Find where the given text appears and provide that cell's center as (X, Y) coordinate. 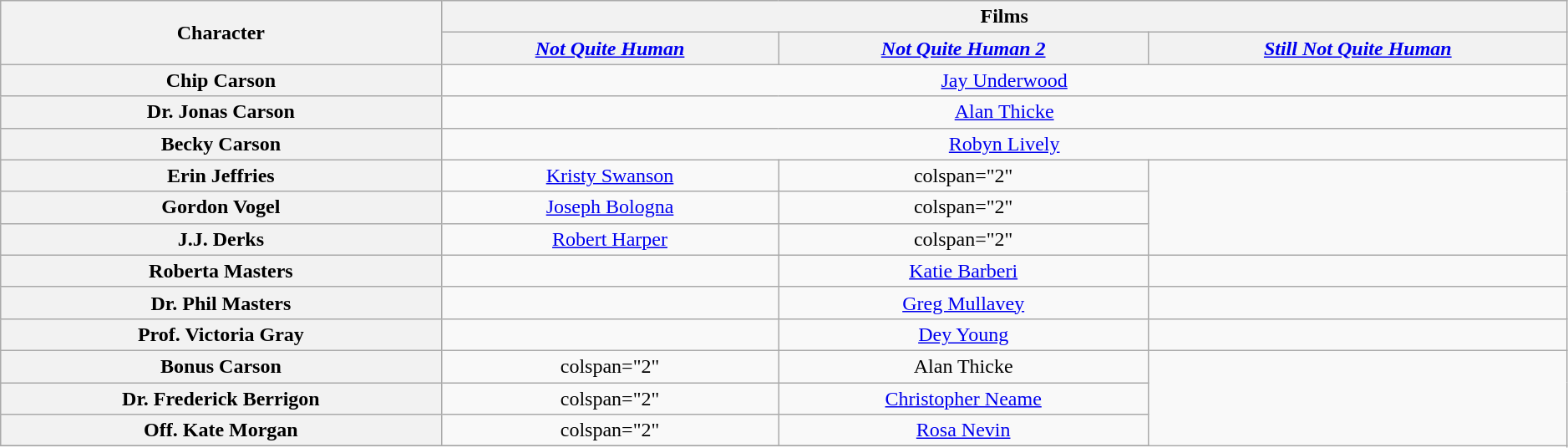
Not Quite Human (610, 48)
Joseph Bologna (610, 207)
Off. Kate Morgan (221, 430)
Erin Jeffries (221, 176)
Roberta Masters (221, 271)
Christopher Neame (963, 399)
Dr. Phil Masters (221, 303)
Becky Carson (221, 144)
Dr. Frederick Berrigon (221, 399)
Jay Underwood (1004, 80)
Greg Mullavey (963, 303)
Gordon Vogel (221, 207)
Kristy Swanson (610, 176)
Chip Carson (221, 80)
Character (221, 33)
Rosa Nevin (963, 430)
Prof. Victoria Gray (221, 334)
Films (1004, 17)
Robyn Lively (1004, 144)
Still Not Quite Human (1357, 48)
Bonus Carson (221, 366)
J.J. Derks (221, 239)
Not Quite Human 2 (963, 48)
Robert Harper (610, 239)
Dey Young (963, 334)
Katie Barberi (963, 271)
Dr. Jonas Carson (221, 112)
